Pinpoint the cell where the given text exists, returning its (X, Y) midpoint coordinate. 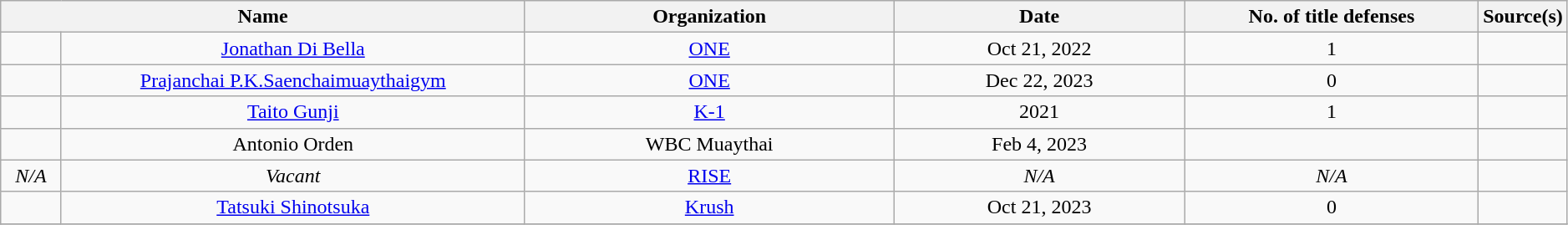
Name (263, 17)
Tatsuki Shinotsuka (292, 207)
Krush (709, 207)
Date (1039, 17)
Source(s) (1524, 17)
2021 (1039, 112)
RISE (709, 176)
Antonio Orden (292, 144)
Oct 21, 2022 (1039, 49)
WBC Muaythai (709, 144)
Vacant (292, 176)
K-1 (709, 112)
Taito Gunji (292, 112)
Feb 4, 2023 (1039, 144)
Oct 21, 2023 (1039, 207)
Jonathan Di Bella (292, 49)
Prajanchai P.K.Saenchaimuaythaigym (292, 80)
No. of title defenses (1332, 17)
Dec 22, 2023 (1039, 80)
Organization (709, 17)
